From the cell containing the given text, extract its center point as [X, Y] coordinate. 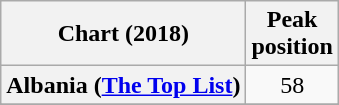
58 [292, 85]
Albania (The Top List) [124, 85]
Peakposition [292, 34]
Chart (2018) [124, 34]
